Find where the given text appears and provide that cell's center as [x, y] coordinate. 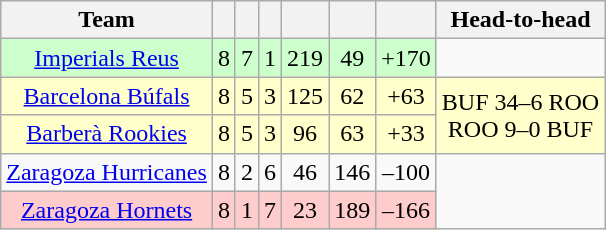
+170 [406, 58]
Zaragoza Hurricanes [107, 172]
46 [306, 172]
+33 [406, 134]
96 [306, 134]
62 [352, 96]
2 [246, 172]
23 [306, 210]
BUF 34–6 ROOROO 9–0 BUF [520, 115]
219 [306, 58]
Team [107, 20]
Barcelona Búfals [107, 96]
Barberà Rookies [107, 134]
189 [352, 210]
146 [352, 172]
49 [352, 58]
–100 [406, 172]
Zaragoza Hornets [107, 210]
–166 [406, 210]
125 [306, 96]
6 [270, 172]
63 [352, 134]
+63 [406, 96]
Imperials Reus [107, 58]
Head-to-head [520, 20]
